From the cell containing the given text, extract its center point as (x, y) coordinate. 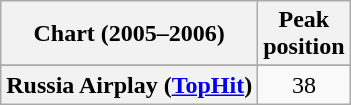
Russia Airplay (TopHit) (130, 85)
Chart (2005–2006) (130, 34)
38 (304, 85)
Peakposition (304, 34)
